Return (X, Y) of the center of cell containing provided text 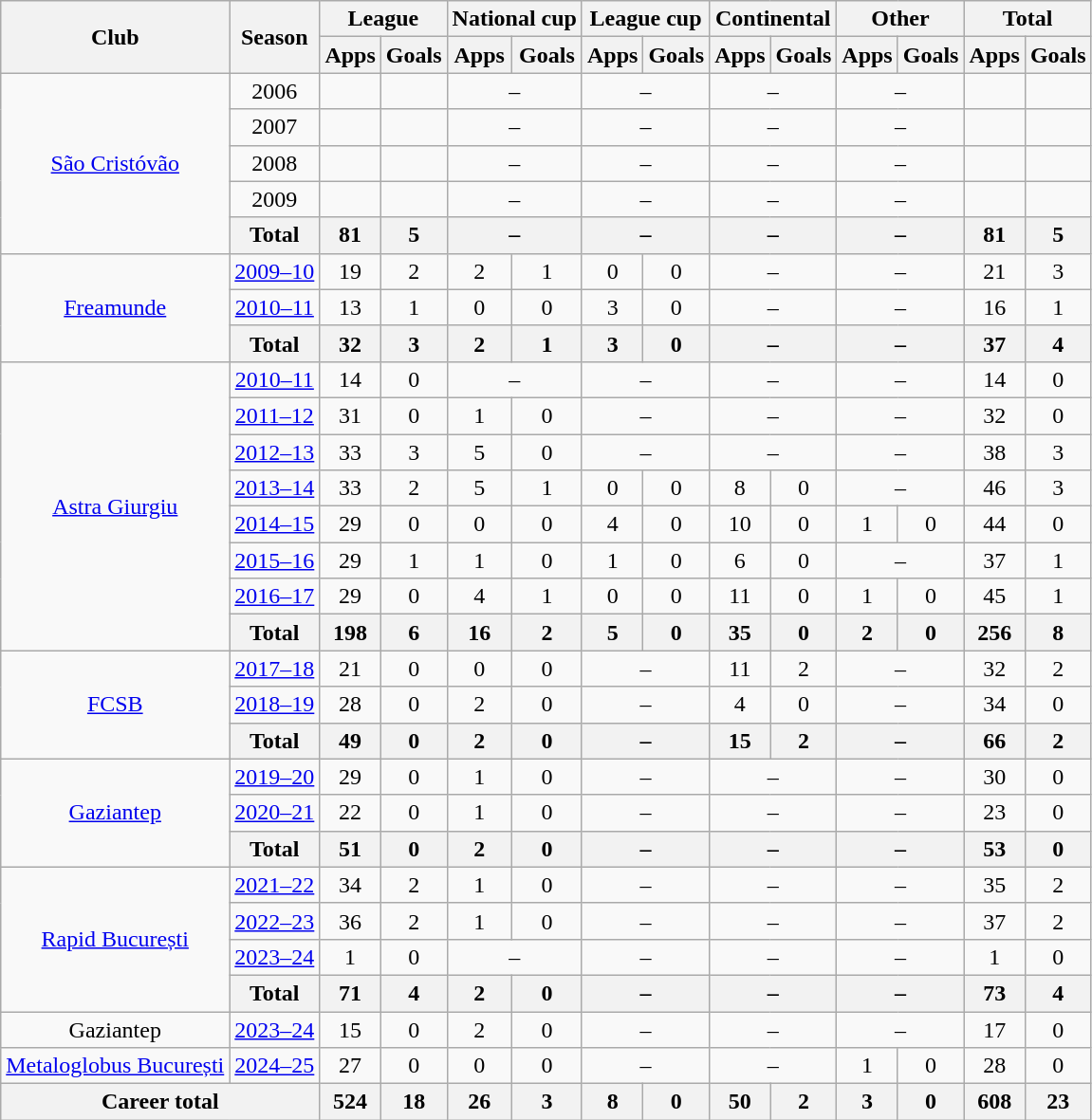
53 (994, 849)
71 (350, 993)
30 (994, 777)
2020–21 (275, 813)
Continental (773, 19)
31 (350, 415)
13 (350, 307)
2015–16 (275, 560)
Season (275, 37)
49 (350, 741)
27 (350, 1066)
2013–14 (275, 488)
73 (994, 993)
36 (350, 921)
2017–18 (275, 669)
Astra Giurgiu (116, 505)
2016–17 (275, 597)
524 (350, 1102)
2014–15 (275, 524)
League (383, 19)
Metaloglobus București (116, 1066)
2011–12 (275, 415)
2006 (275, 91)
2021–22 (275, 885)
Other (900, 19)
Club (116, 37)
2012–13 (275, 452)
46 (994, 488)
17 (994, 1029)
2022–23 (275, 921)
198 (350, 633)
19 (350, 271)
256 (994, 633)
51 (350, 849)
18 (414, 1102)
2007 (275, 127)
10 (740, 524)
2019–20 (275, 777)
National cup (514, 19)
44 (994, 524)
22 (350, 813)
2008 (275, 163)
66 (994, 741)
Rapid București (116, 939)
Career total (160, 1102)
2009–10 (275, 271)
2024–25 (275, 1066)
São Cristóvão (116, 163)
26 (479, 1102)
2018–19 (275, 705)
608 (994, 1102)
Freamunde (116, 307)
FCSB (116, 705)
50 (740, 1102)
38 (994, 452)
League cup (645, 19)
2009 (275, 199)
45 (994, 597)
